Locate the cell with the specified text and output its (x, y) center coordinate. 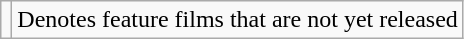
Denotes feature films that are not yet released (238, 20)
